Search for the cell housing the specified text and yield its [x, y] center coordinate. 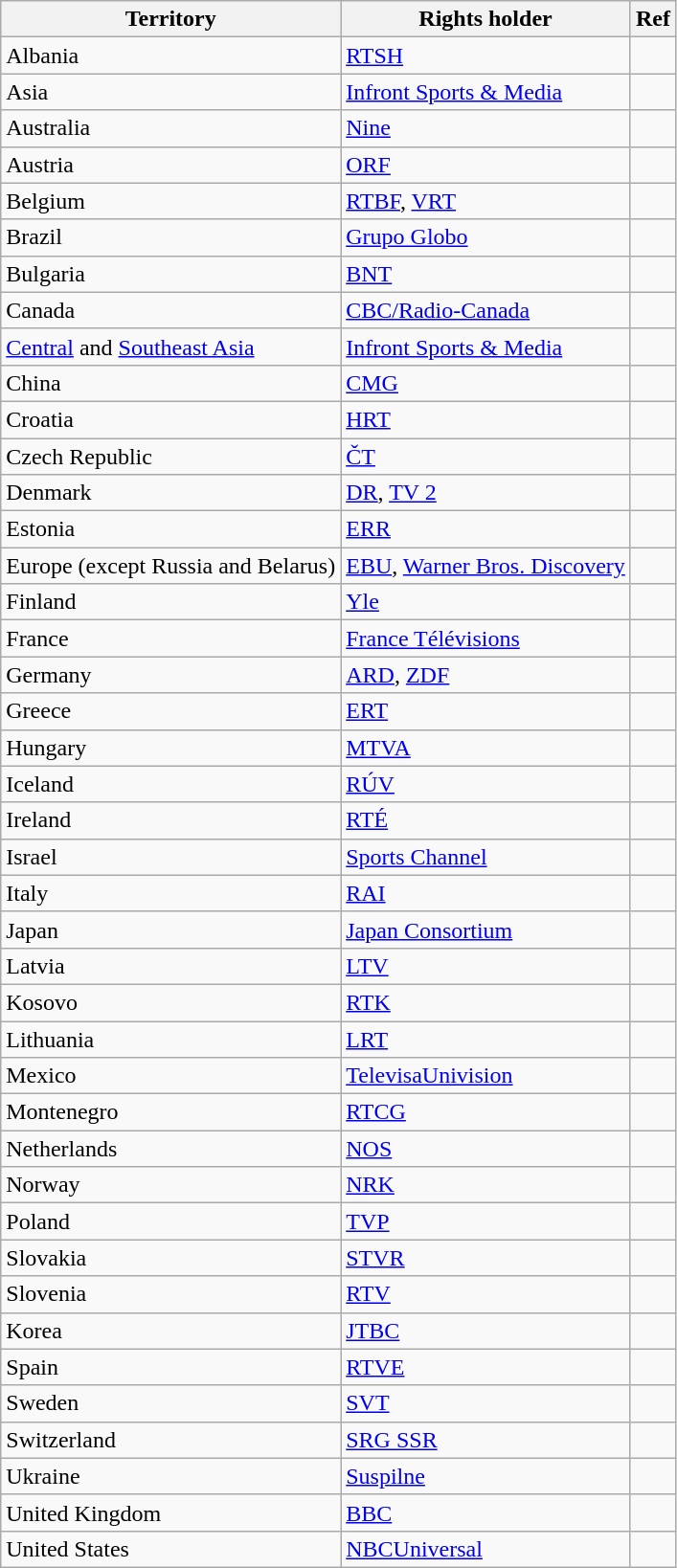
Sweden [170, 1403]
Montenegro [170, 1112]
NOS [486, 1149]
CMG [486, 383]
DR, TV 2 [486, 493]
RTK [486, 1002]
Kosovo [170, 1002]
Yle [486, 602]
Asia [170, 92]
ARD, ZDF [486, 675]
TelevisaUnivision [486, 1076]
Estonia [170, 529]
RTVE [486, 1367]
TVP [486, 1221]
RTV [486, 1294]
RÚV [486, 784]
Switzerland [170, 1440]
CBC/Radio-Canada [486, 310]
RTCG [486, 1112]
Croatia [170, 419]
Italy [170, 893]
Europe (except Russia and Belarus) [170, 566]
Israel [170, 857]
ERR [486, 529]
Latvia [170, 966]
LRT [486, 1039]
Japan [170, 930]
RTBF, VRT [486, 201]
Korea [170, 1331]
France Télévisions [486, 638]
Ireland [170, 820]
Czech Republic [170, 457]
LTV [486, 966]
RTÉ [486, 820]
Spain [170, 1367]
BBC [486, 1512]
NBCUniversal [486, 1549]
Central and Southeast Asia [170, 347]
SVT [486, 1403]
ORF [486, 165]
Rights holder [486, 19]
United Kingdom [170, 1512]
Ukraine [170, 1476]
Greece [170, 711]
Lithuania [170, 1039]
ČT [486, 457]
Norway [170, 1185]
Austria [170, 165]
Iceland [170, 784]
RAI [486, 893]
Belgium [170, 201]
JTBC [486, 1331]
Sports Channel [486, 857]
Japan Consortium [486, 930]
BNT [486, 274]
Australia [170, 128]
RTSH [486, 56]
United States [170, 1549]
MTVA [486, 748]
China [170, 383]
Denmark [170, 493]
Finland [170, 602]
STVR [486, 1258]
Nine [486, 128]
NRK [486, 1185]
Slovenia [170, 1294]
Slovakia [170, 1258]
Netherlands [170, 1149]
Germany [170, 675]
Suspilne [486, 1476]
Ref [653, 19]
Albania [170, 56]
Hungary [170, 748]
France [170, 638]
Poland [170, 1221]
ERT [486, 711]
EBU, Warner Bros. Discovery [486, 566]
Mexico [170, 1076]
Canada [170, 310]
Grupo Globo [486, 237]
HRT [486, 419]
Bulgaria [170, 274]
Territory [170, 19]
SRG SSR [486, 1440]
Brazil [170, 237]
